Provide the [X, Y] coordinate of the cell's center where the given text is located.  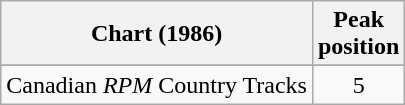
Chart (1986) [157, 34]
Peakposition [358, 34]
5 [358, 85]
Canadian RPM Country Tracks [157, 85]
